Provide the (X, Y) coordinate of the cell's center where the given text is located.  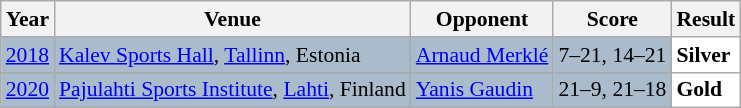
Opponent (482, 19)
Kalev Sports Hall, Tallinn, Estonia (232, 55)
Silver (706, 55)
2020 (28, 90)
Arnaud Merklé (482, 55)
Result (706, 19)
Score (612, 19)
Yanis Gaudin (482, 90)
Gold (706, 90)
Pajulahti Sports Institute, Lahti, Finland (232, 90)
Year (28, 19)
2018 (28, 55)
7–21, 14–21 (612, 55)
21–9, 21–18 (612, 90)
Venue (232, 19)
